Provide the (x, y) coordinate of the cell's center where the given text is located.  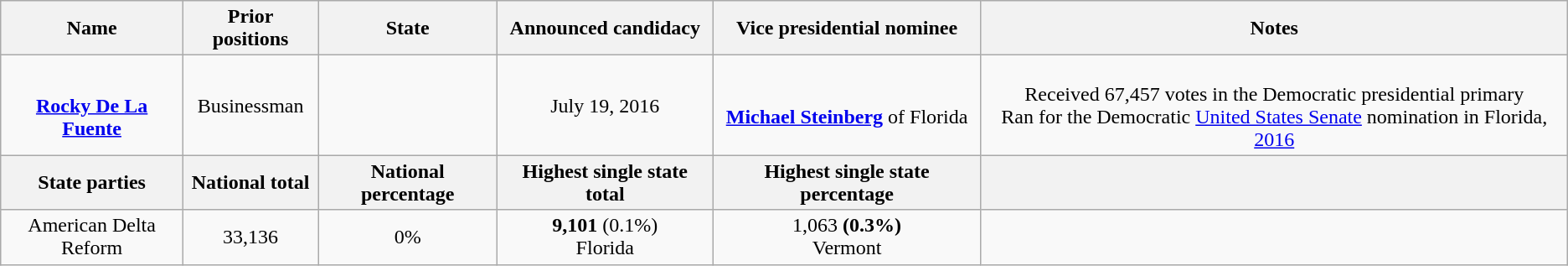
Businessman (250, 106)
National total (250, 183)
Rocky De La Fuente (92, 106)
Name (92, 29)
9,101 (0.1%)Florida (605, 237)
State parties (92, 183)
1,063 (0.3%)Vermont (847, 237)
July 19, 2016 (605, 106)
National percentage (408, 183)
Michael Steinberg of Florida (847, 106)
Prior positions (250, 29)
American Delta Reform (92, 237)
33,136 (250, 237)
0% (408, 237)
State (408, 29)
Notes (1274, 29)
Announced candidacy (605, 29)
Received 67,457 votes in the Democratic presidential primaryRan for the Democratic United States Senate nomination in Florida, 2016 (1274, 106)
Highest single state percentage (847, 183)
Vice presidential nominee (847, 29)
Highest single state total (605, 183)
